Locate the cell with the specified text and output its [x, y] center coordinate. 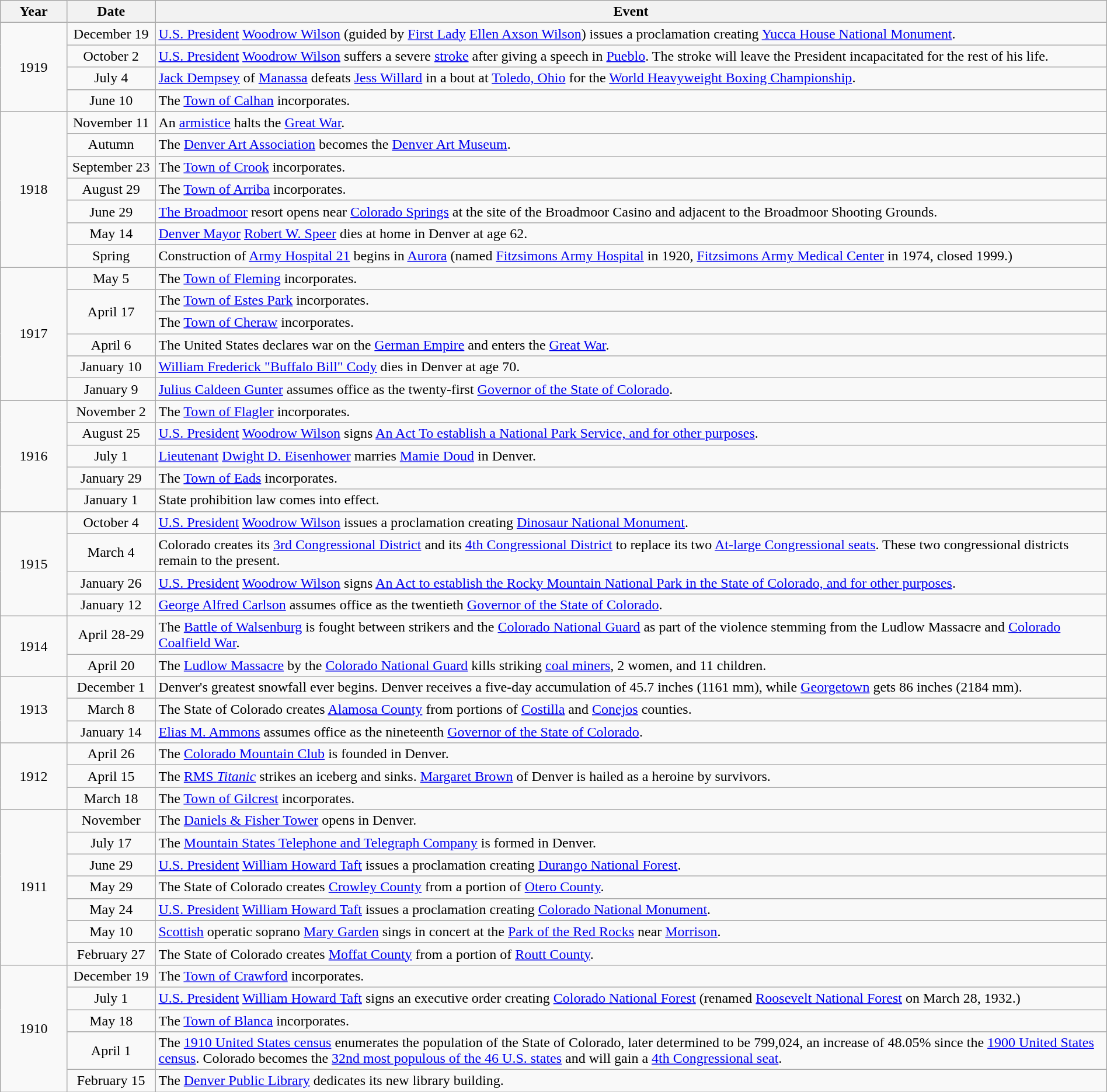
November 11 [111, 123]
U.S. President Woodrow Wilson issues a proclamation creating Dinosaur National Monument. [631, 522]
May 24 [111, 909]
The Town of Calhan incorporates. [631, 100]
April 15 [111, 776]
August 25 [111, 434]
May 5 [111, 278]
January 12 [111, 605]
1914 [34, 646]
August 29 [111, 189]
The Colorado Mountain Club is founded in Denver. [631, 754]
May 29 [111, 887]
The Broadmoor resort opens near Colorado Springs at the site of the Broadmoor Casino and adjacent to the Broadmoor Shooting Grounds. [631, 211]
October 4 [111, 522]
Year [34, 12]
The Town of Arriba incorporates. [631, 189]
1916 [34, 456]
May 18 [111, 1021]
The Ludlow Massacre by the Colorado National Guard kills striking coal miners, 2 women, and 11 children. [631, 665]
U.S. President Woodrow Wilson signs An Act To establish a National Park Service, and for other purposes. [631, 434]
The Town of Crawford incorporates. [631, 976]
January 29 [111, 478]
The Town of Blanca incorporates. [631, 1021]
February 15 [111, 1081]
March 8 [111, 710]
March 18 [111, 798]
October 2 [111, 56]
April 26 [111, 754]
December 1 [111, 688]
The Daniels & Fisher Tower opens in Denver. [631, 821]
1917 [34, 334]
Scottish operatic soprano Mary Garden sings in concert at the Park of the Red Rocks near Morrison. [631, 931]
January 1 [111, 500]
January 10 [111, 367]
Denver's greatest snowfall ever begins. Denver receives a five-day accumulation of 45.7 inches (1161 mm), while Georgetown gets 86 inches (2184 mm). [631, 688]
U.S. President Woodrow Wilson (guided by First Lady Ellen Axson Wilson) issues a proclamation creating Yucca House National Monument. [631, 34]
April 20 [111, 665]
Event [631, 12]
1911 [34, 887]
The Denver Art Association becomes the Denver Art Museum. [631, 145]
April 28-29 [111, 635]
April 17 [111, 312]
January 26 [111, 582]
An armistice halts the Great War. [631, 123]
January 14 [111, 732]
The Town of Flagler incorporates. [631, 411]
1915 [34, 564]
U.S. President William Howard Taft issues a proclamation creating Colorado National Monument. [631, 909]
State prohibition law comes into effect. [631, 500]
U.S. President William Howard Taft issues a proclamation creating Durango National Forest. [631, 865]
April 1 [111, 1051]
The Town of Estes Park incorporates. [631, 301]
June 10 [111, 100]
The RMS Titanic strikes an iceberg and sinks. Margaret Brown of Denver is hailed as a heroine by survivors. [631, 776]
Autumn [111, 145]
George Alfred Carlson assumes office as the twentieth Governor of the State of Colorado. [631, 605]
The Town of Eads incorporates. [631, 478]
The State of Colorado creates Moffat County from a portion of Routt County. [631, 954]
Spring [111, 256]
May 10 [111, 931]
April 6 [111, 345]
The Town of Gilcrest incorporates. [631, 798]
February 27 [111, 954]
July 17 [111, 843]
September 23 [111, 167]
1913 [34, 710]
Jack Dempsey of Manassa defeats Jess Willard in a bout at Toledo, Ohio for the World Heavyweight Boxing Championship. [631, 78]
The Denver Public Library dedicates its new library building. [631, 1081]
Elias M. Ammons assumes office as the nineteenth Governor of the State of Colorado. [631, 732]
1919 [34, 67]
1910 [34, 1028]
March 4 [111, 552]
Julius Caldeen Gunter assumes office as the twenty-first Governor of the State of Colorado. [631, 389]
Date [111, 12]
November 2 [111, 411]
The Town of Crook incorporates. [631, 167]
Denver Mayor Robert W. Speer dies at home in Denver at age 62. [631, 233]
May 14 [111, 233]
July 4 [111, 78]
The Town of Cheraw incorporates. [631, 323]
The United States declares war on the German Empire and enters the Great War. [631, 345]
November [111, 821]
January 9 [111, 389]
1918 [34, 189]
U.S. President Woodrow Wilson signs An Act to establish the Rocky Mountain National Park in the State of Colorado, and for other purposes. [631, 582]
The State of Colorado creates Crowley County from a portion of Otero County. [631, 887]
1912 [34, 776]
The Mountain States Telephone and Telegraph Company is formed in Denver. [631, 843]
U.S. President William Howard Taft signs an executive order creating Colorado National Forest (renamed Roosevelt National Forest on March 28, 1932.) [631, 998]
Construction of Army Hospital 21 begins in Aurora (named Fitzsimons Army Hospital in 1920, Fitzsimons Army Medical Center in 1974, closed 1999.) [631, 256]
Lieutenant Dwight D. Eisenhower marries Mamie Doud in Denver. [631, 456]
The Town of Fleming incorporates. [631, 278]
William Frederick "Buffalo Bill" Cody dies in Denver at age 70. [631, 367]
The State of Colorado creates Alamosa County from portions of Costilla and Conejos counties. [631, 710]
